Search for the cell housing the specified text and yield its (X, Y) center coordinate. 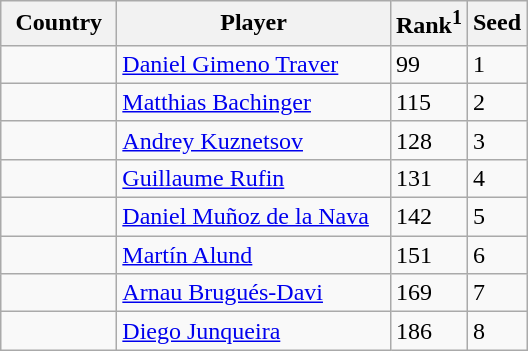
Seed (496, 24)
169 (428, 293)
Rank1 (428, 24)
1 (496, 64)
Arnau Brugués-Davi (254, 293)
2 (496, 102)
Player (254, 24)
3 (496, 140)
142 (428, 217)
115 (428, 102)
Andrey Kuznetsov (254, 140)
Country (59, 24)
7 (496, 293)
131 (428, 178)
Guillaume Rufin (254, 178)
99 (428, 64)
4 (496, 178)
5 (496, 217)
Matthias Bachinger (254, 102)
Daniel Muñoz de la Nava (254, 217)
Martín Alund (254, 255)
Diego Junqueira (254, 331)
128 (428, 140)
6 (496, 255)
151 (428, 255)
186 (428, 331)
Daniel Gimeno Traver (254, 64)
8 (496, 331)
